For the text-containing cell, return its midpoint in (x, y) coordinate format. 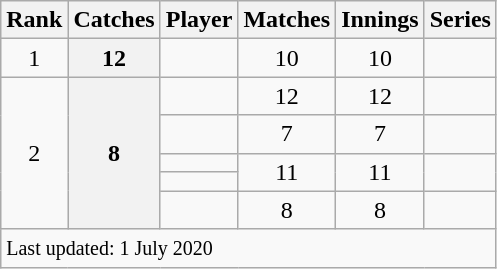
Last updated: 1 July 2020 (249, 248)
Innings (380, 20)
2 (34, 153)
Matches (287, 20)
Catches (114, 20)
Rank (34, 20)
1 (34, 58)
Player (199, 20)
Series (460, 20)
